Capture the cell that displays the provided text and extract its (x, y) central coordinate. 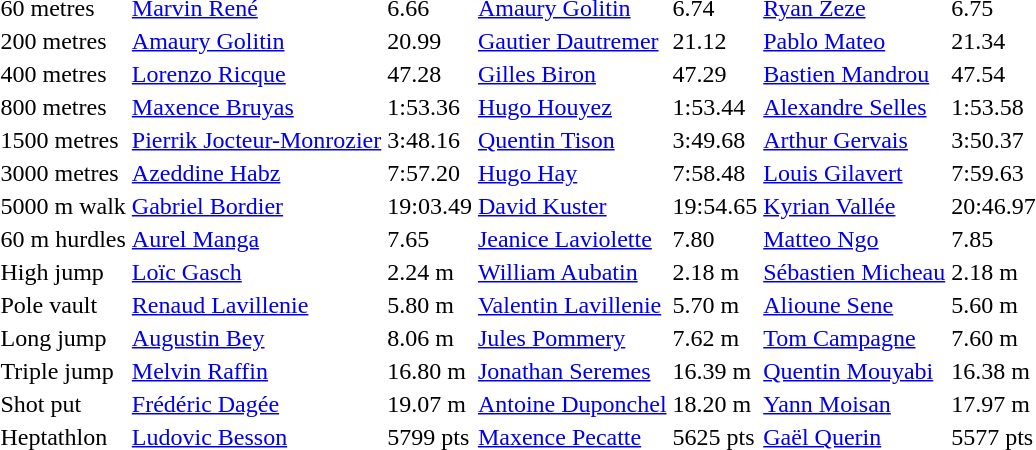
Quentin Tison (572, 140)
18.20 m (715, 404)
Bastien Mandrou (854, 74)
21.12 (715, 41)
47.29 (715, 74)
Sébastien Micheau (854, 272)
Gilles Biron (572, 74)
19:54.65 (715, 206)
Gautier Dautremer (572, 41)
Louis Gilavert (854, 173)
7.80 (715, 239)
Lorenzo Ricque (256, 74)
2.24 m (430, 272)
Azeddine Habz (256, 173)
Valentin Lavillenie (572, 305)
19.07 m (430, 404)
David Kuster (572, 206)
19:03.49 (430, 206)
1:53.36 (430, 107)
Arthur Gervais (854, 140)
Alioune Sene (854, 305)
Augustin Bey (256, 338)
Frédéric Dagée (256, 404)
Pablo Mateo (854, 41)
Kyrian Vallée (854, 206)
Yann Moisan (854, 404)
Quentin Mouyabi (854, 371)
Antoine Duponchel (572, 404)
Matteo Ngo (854, 239)
7.62 m (715, 338)
Tom Campagne (854, 338)
Amaury Golitin (256, 41)
Alexandre Selles (854, 107)
Loïc Gasch (256, 272)
8.06 m (430, 338)
2.18 m (715, 272)
Pierrik Jocteur-Monrozier (256, 140)
Melvin Raffin (256, 371)
5.70 m (715, 305)
Hugo Hay (572, 173)
5.80 m (430, 305)
3:49.68 (715, 140)
1:53.44 (715, 107)
William Aubatin (572, 272)
Aurel Manga (256, 239)
Jeanice Laviolette (572, 239)
Renaud Lavillenie (256, 305)
Hugo Houyez (572, 107)
16.80 m (430, 371)
16.39 m (715, 371)
Jonathan Seremes (572, 371)
7.65 (430, 239)
7:57.20 (430, 173)
20.99 (430, 41)
7:58.48 (715, 173)
3:48.16 (430, 140)
47.28 (430, 74)
Jules Pommery (572, 338)
Gabriel Bordier (256, 206)
Maxence Bruyas (256, 107)
